Return the [x, y] coordinate for the center point of the cell that contains the specified text.  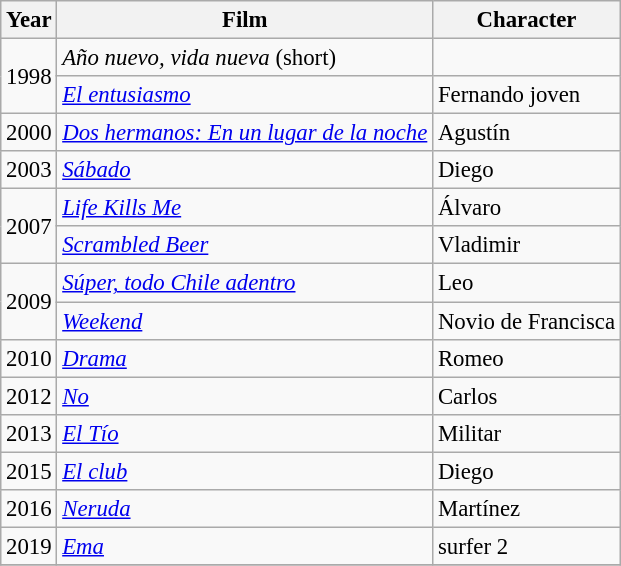
Vladimir [527, 245]
Leo [527, 283]
Weekend [245, 321]
2000 [29, 133]
Life Kills Me [245, 208]
2010 [29, 358]
Film [245, 20]
Martínez [527, 509]
Militar [527, 433]
2016 [29, 509]
surfer 2 [527, 546]
Ema [245, 546]
Drama [245, 358]
2012 [29, 396]
Súper, todo Chile adentro [245, 283]
Year [29, 20]
2013 [29, 433]
Fernando joven [527, 95]
2019 [29, 546]
El Tío [245, 433]
Novio de Francisca [527, 321]
1998 [29, 76]
El entusiasmo [245, 95]
Romeo [527, 358]
Character [527, 20]
Álvaro [527, 208]
Scrambled Beer [245, 245]
2003 [29, 170]
Año nuevo, vida nueva (short) [245, 58]
2007 [29, 226]
Agustín [527, 133]
2009 [29, 302]
2015 [29, 471]
Carlos [527, 396]
No [245, 396]
Neruda [245, 509]
El club [245, 471]
Dos hermanos: En un lugar de la noche [245, 133]
Sábado [245, 170]
